Detect which cell encompasses the target text, then output its (x, y) center coordinate. 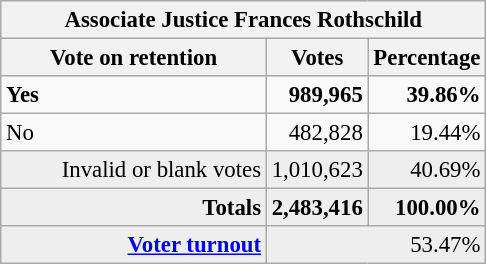
Invalid or blank votes (134, 170)
100.00% (427, 208)
Yes (134, 95)
Totals (134, 208)
19.44% (427, 133)
2,483,416 (317, 208)
Votes (317, 58)
Percentage (427, 58)
Associate Justice Frances Rothschild (244, 20)
No (134, 133)
482,828 (317, 133)
40.69% (427, 170)
989,965 (317, 95)
Vote on retention (134, 58)
1,010,623 (317, 170)
39.86% (427, 95)
53.47% (376, 245)
Voter turnout (134, 245)
